Capture the cell that displays the provided text and extract its (X, Y) central coordinate. 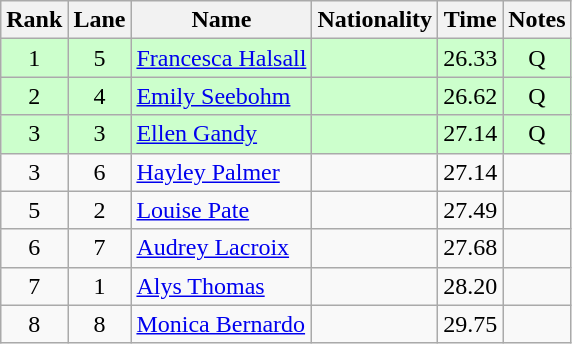
28.20 (470, 286)
Nationality (375, 20)
Monica Bernardo (222, 324)
Audrey Lacroix (222, 248)
Emily Seebohm (222, 96)
Time (470, 20)
26.62 (470, 96)
Notes (537, 20)
Francesca Halsall (222, 58)
27.49 (470, 210)
Lane (100, 20)
Louise Pate (222, 210)
29.75 (470, 324)
4 (100, 96)
Alys Thomas (222, 286)
Name (222, 20)
26.33 (470, 58)
Rank (34, 20)
Ellen Gandy (222, 134)
27.68 (470, 248)
Hayley Palmer (222, 172)
